Locate the cell with the specified text and output its (X, Y) center coordinate. 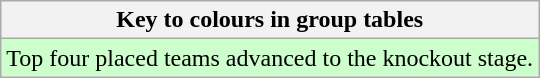
Key to colours in group tables (270, 20)
Top four placed teams advanced to the knockout stage. (270, 58)
